Capture the cell that displays the provided text and extract its (X, Y) central coordinate. 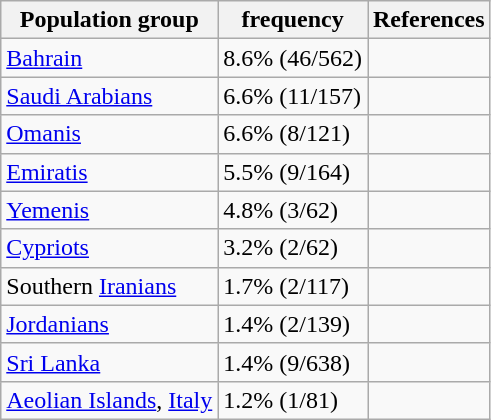
Cypriots (110, 248)
5.5% (9/164) (293, 172)
1.7% (2/117) (293, 286)
Population group (110, 20)
Saudi Arabians (110, 96)
Southern Iranians (110, 286)
3.2% (2/62) (293, 248)
Bahrain (110, 58)
6.6% (8/121) (293, 134)
4.8% (3/62) (293, 210)
Jordanians (110, 324)
8.6% (46/562) (293, 58)
Omanis (110, 134)
Emiratis (110, 172)
References (430, 20)
Sri Lanka (110, 362)
Aeolian Islands, Italy (110, 400)
frequency (293, 20)
1.4% (2/139) (293, 324)
Yemenis (110, 210)
1.4% (9/638) (293, 362)
1.2% (1/81) (293, 400)
6.6% (11/157) (293, 96)
